Capture the cell that displays the provided text and extract its [x, y] central coordinate. 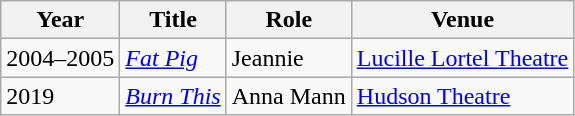
Fat Pig [173, 58]
2004–2005 [60, 58]
Lucille Lortel Theatre [462, 58]
Jeannie [288, 58]
Burn This [173, 96]
2019 [60, 96]
Year [60, 20]
Venue [462, 20]
Title [173, 20]
Anna Mann [288, 96]
Role [288, 20]
Hudson Theatre [462, 96]
